Return (x, y) of the center of cell containing provided text 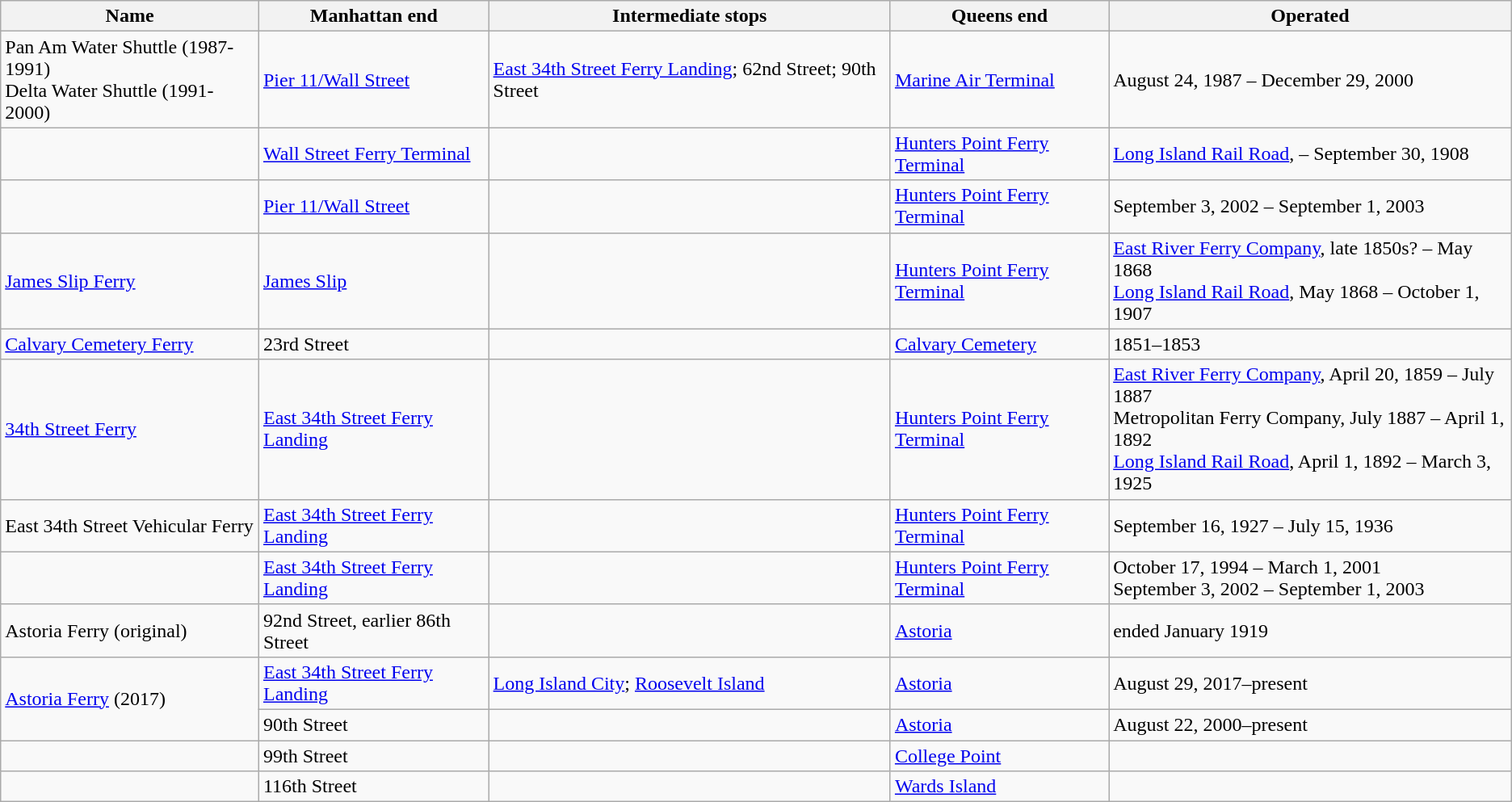
116th Street (373, 787)
Wall Street Ferry Terminal (373, 153)
Long Island Rail Road, – September 30, 1908 (1310, 153)
Operated (1310, 16)
August 22, 2000–present (1310, 724)
Long Island City; Roosevelt Island (690, 683)
September 16, 1927 – July 15, 1936 (1310, 525)
99th Street (373, 755)
34th Street Ferry (130, 430)
Name (130, 16)
Calvary Cemetery Ferry (130, 344)
September 3, 2002 – September 1, 2003 (1310, 207)
Calvary Cemetery (999, 344)
August 24, 1987 – December 29, 2000 (1310, 79)
23rd Street (373, 344)
Manhattan end (373, 16)
East 34th Street Vehicular Ferry (130, 525)
James Slip (373, 281)
College Point (999, 755)
1851–1853 (1310, 344)
Astoria Ferry (original) (130, 630)
October 17, 1994 – March 1, 2001September 3, 2002 – September 1, 2003 (1310, 578)
Astoria Ferry (2017) (130, 698)
August 29, 2017–present (1310, 683)
East River Ferry Company, late 1850s? – May 1868Long Island Rail Road, May 1868 – October 1, 1907 (1310, 281)
Intermediate stops (690, 16)
Marine Air Terminal (999, 79)
Wards Island (999, 787)
East 34th Street Ferry Landing; 62nd Street; 90th Street (690, 79)
James Slip Ferry (130, 281)
ended January 1919 (1310, 630)
90th Street (373, 724)
Pan Am Water Shuttle (1987-1991)Delta Water Shuttle (1991-2000) (130, 79)
92nd Street, earlier 86th Street (373, 630)
Queens end (999, 16)
